Locate the cell with the specified text and output its [x, y] center coordinate. 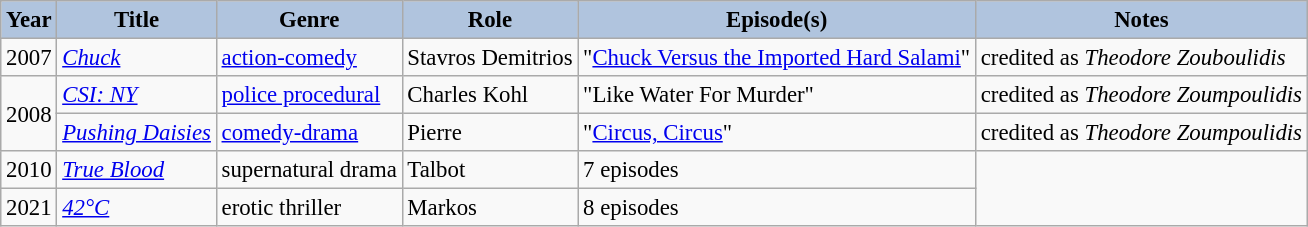
comedy-drama [309, 133]
Charles Kohl [490, 95]
erotic thriller [309, 208]
2010 [29, 170]
Markos [490, 208]
Notes [1141, 20]
Title [136, 20]
2021 [29, 208]
CSI: NY [136, 95]
2007 [29, 58]
2008 [29, 114]
Pierre [490, 133]
police procedural [309, 95]
Year [29, 20]
Pushing Daisies [136, 133]
8 episodes [777, 208]
supernatural drama [309, 170]
credited as Theodore Zouboulidis [1141, 58]
Role [490, 20]
Chuck [136, 58]
"Chuck Versus the Imported Hard Salami" [777, 58]
"Circus, Circus" [777, 133]
action-comedy [309, 58]
Episode(s) [777, 20]
7 episodes [777, 170]
"Like Water For Murder" [777, 95]
Talbot [490, 170]
Genre [309, 20]
42°C [136, 208]
True Blood [136, 170]
Stavros Demitrios [490, 58]
